Capture the cell that displays the provided text and extract its (x, y) central coordinate. 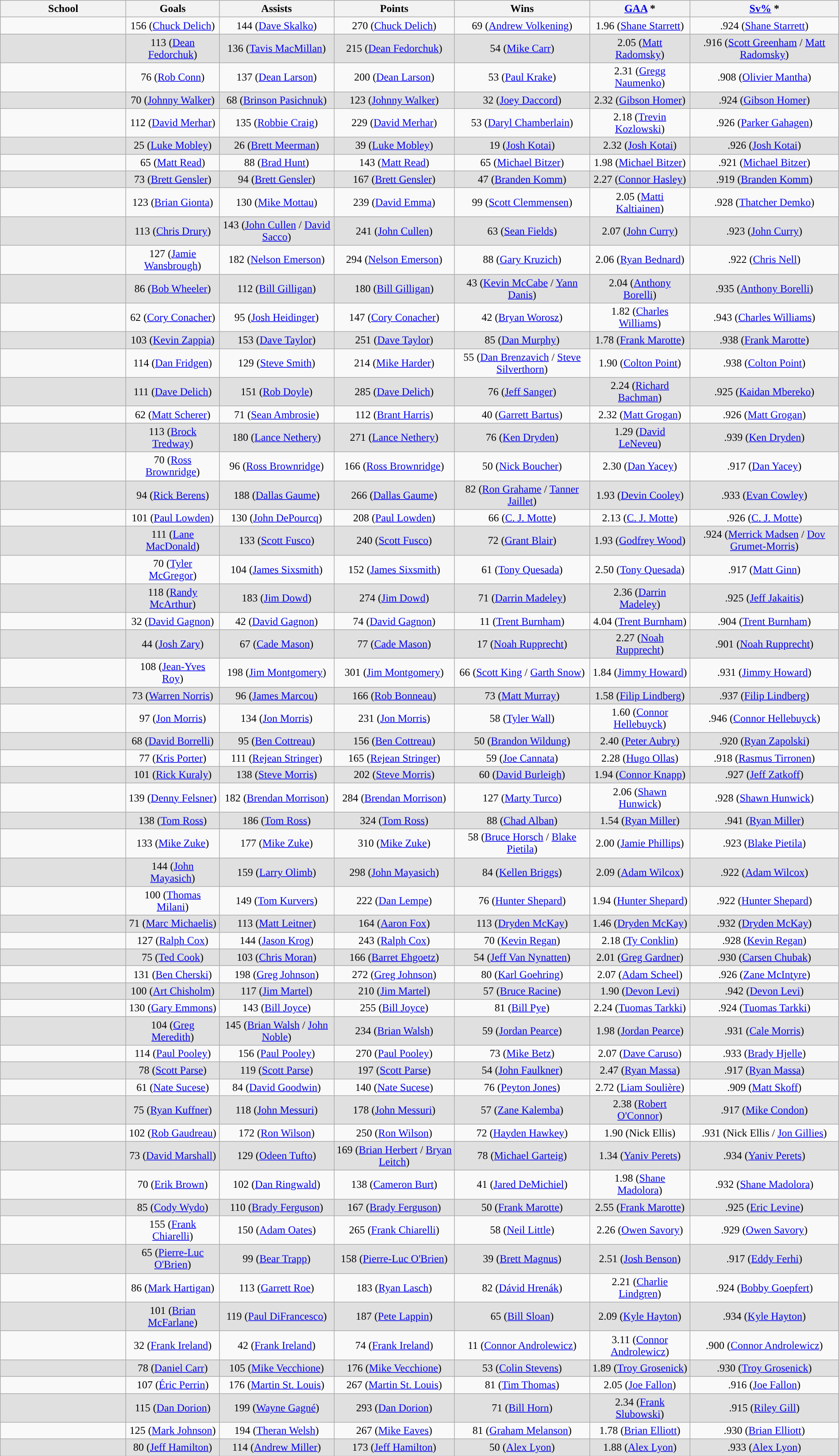
.926 (Parker Gahagen) (764, 123)
.924 (Shane Starrett) (764, 26)
165 (Rejean Stringer) (394, 758)
139 (Denny Felsner) (173, 797)
42 (David Gagnon) (276, 621)
2.05 (Matt Radomsky) (640, 49)
73 (David Marshall) (173, 1156)
50 (Brandon Wildung) (522, 741)
104 (Greg Meredith) (173, 1030)
324 (Tom Ross) (394, 820)
183 (Jim Dowd) (276, 598)
145 (Brian Walsh / John Noble) (276, 1030)
84 (Kellen Briggs) (522, 872)
2.01 (Greg Gardner) (640, 957)
58 (Neil Little) (522, 1230)
82 (Ron Grahame / Tanner Jaillet) (522, 495)
81 (Tim Thomas) (522, 1385)
118 (John Messuri) (276, 1110)
.909 (Matt Skoff) (764, 1087)
1.54 (Ryan Miller) (640, 820)
272 (Greg Johnson) (394, 974)
39 (Luke Mobley) (394, 146)
65 (Matt Read) (173, 162)
111 (Rejean Stringer) (276, 758)
129 (Odeen Tufto) (276, 1156)
19 (Josh Kotai) (522, 146)
294 (Nelson Emerson) (394, 259)
71 (Darrin Madeley) (522, 598)
.917 (Eddy Ferhi) (764, 1259)
Goals (173, 9)
197 (Scott Parse) (394, 1071)
63 (Sean Fields) (522, 231)
60 (David Burleigh) (522, 775)
284 (Brendan Morrison) (394, 797)
80 (Karl Goehring) (522, 974)
70 (Kevin Regan) (522, 940)
Points (394, 9)
2.18 (Ty Conklin) (640, 940)
.925 (Kaidan Mbereko) (764, 392)
293 (Dan Dorion) (394, 1407)
77 (Kris Porter) (173, 758)
.904 (Trent Burnham) (764, 621)
198 (Jim Montgomery) (276, 673)
267 (Mike Eaves) (394, 1431)
.927 (Jeff Zatkoff) (764, 775)
101 (Rick Kuraly) (173, 775)
138 (Steve Morris) (276, 775)
1.98 (Shane Madolora) (640, 1184)
164 (Aaron Fox) (394, 924)
78 (Michael Garteig) (522, 1156)
156 (Chuck Delich) (173, 26)
59 (Jordan Pearce) (522, 1030)
.941 (Ryan Miller) (764, 820)
85 (Cody Wydo) (173, 1207)
.922 (Chris Nell) (764, 259)
119 (Paul DiFrancesco) (276, 1316)
.938 (Frank Marotte) (764, 340)
.920 (Ryan Zapolski) (764, 741)
.916 (Joe Fallon) (764, 1385)
210 (Jim Martel) (394, 991)
58 (Tyler Wall) (522, 719)
.930 (Troy Grosenick) (764, 1368)
102 (Dan Ringwald) (276, 1184)
107 (Éric Perrin) (173, 1385)
105 (Mike Vecchione) (276, 1368)
239 (David Emma) (394, 202)
.925 (Eric Levine) (764, 1207)
1.90 (Devon Levi) (640, 991)
153 (Dave Taylor) (276, 340)
75 (Ted Cook) (173, 957)
.926 (Matt Grogan) (764, 415)
102 (Rob Gaudreau) (173, 1133)
.922 (Adam Wilcox) (764, 872)
144 (Dave Skalko) (276, 26)
112 (David Merhar) (173, 123)
101 (Brian McFarlane) (173, 1316)
101 (Paul Lowden) (173, 518)
123 (Brian Gionta) (173, 202)
65 (Bill Sloan) (522, 1316)
2.07 (John Curry) (640, 231)
240 (Scott Fusco) (394, 541)
130 (Mike Mottau) (276, 202)
144 (John Mayasich) (173, 872)
43 (Kevin McCabe / Yann Danis) (522, 289)
57 (Bruce Racine) (522, 991)
199 (Wayne Gagné) (276, 1407)
84 (David Goodwin) (276, 1087)
.930 (Carsen Chubak) (764, 957)
32 (David Gagnon) (173, 621)
76 (Hunter Shepard) (522, 901)
.925 (Jeff Jakaitis) (764, 598)
62 (Cory Conacher) (173, 318)
127 (Marty Turco) (522, 797)
50 (Frank Marotte) (522, 1207)
.928 (Thatcher Demko) (764, 202)
47 (Branden Komm) (522, 179)
117 (Jim Martel) (276, 991)
202 (Steve Morris) (394, 775)
151 (Rob Doyle) (276, 392)
2.27 (Noah Rupprecht) (640, 643)
138 (Cameron Burt) (394, 1184)
39 (Brett Magnus) (522, 1259)
2.47 (Ryan Massa) (640, 1071)
2.38 (Robert O'Connor) (640, 1110)
86 (Mark Hartigan) (173, 1288)
208 (Paul Lowden) (394, 518)
2.07 (Adam Scheel) (640, 974)
96 (Ross Brownridge) (276, 466)
1.58 (Filip Lindberg) (640, 695)
2.31 (Gregg Naumenko) (640, 77)
.908 (Olivier Mantha) (764, 77)
.917 (Mike Condon) (764, 1110)
159 (Larry Olimb) (276, 872)
1.46 (Dryden McKay) (640, 924)
.928 (Shawn Hunwick) (764, 797)
.926 (Zane McIntyre) (764, 974)
99 (Scott Clemmensen) (522, 202)
44 (Josh Zary) (173, 643)
1.29 (David LeNeveu) (640, 437)
103 (Kevin Zappia) (173, 340)
73 (Mike Betz) (522, 1054)
75 (Ryan Kuffner) (173, 1110)
17 (Noah Rupprecht) (522, 643)
.930 (Brian Elliott) (764, 1431)
68 (Brinson Pasichnuk) (276, 100)
1.88 (Alex Lyon) (640, 1448)
.921 (Michael Bitzer) (764, 162)
2.00 (Jamie Phillips) (640, 844)
.917 (Ryan Massa) (764, 1071)
173 (Jeff Hamilton) (394, 1448)
113 (Chris Drury) (173, 231)
Sv% * (764, 9)
152 (James Sixsmith) (394, 569)
2.30 (Dan Yacey) (640, 466)
1.94 (Hunter Shepard) (640, 901)
78 (Scott Parse) (173, 1071)
71 (Bill Horn) (522, 1407)
214 (Mike Harder) (394, 363)
74 (Frank Ireland) (394, 1345)
1.98 (Jordan Pearce) (640, 1030)
129 (Steve Smith) (276, 363)
72 (Hayden Hawkey) (522, 1133)
95 (Josh Heidinger) (276, 318)
74 (David Gagnon) (394, 621)
School (63, 9)
155 (Frank Chiarelli) (173, 1230)
215 (Dean Fedorchuk) (394, 49)
2.36 (Darrin Madeley) (640, 598)
1.89 (Troy Grosenick) (640, 1368)
54 (John Faulkner) (522, 1071)
.926 (Josh Kotai) (764, 146)
81 (Graham Melanson) (522, 1431)
200 (Dean Larson) (394, 77)
82 (Dávid Hrenák) (522, 1288)
167 (Brett Gensler) (394, 179)
62 (Matt Scherer) (173, 415)
.922 (Hunter Shepard) (764, 901)
285 (Dave Delich) (394, 392)
1.34 (Yaniv Perets) (640, 1156)
127 (Ralph Cox) (173, 940)
.924 (Gibson Homer) (764, 100)
130 (John DePourcq) (276, 518)
86 (Bob Wheeler) (173, 289)
88 (Gary Kruzich) (522, 259)
143 (John Cullen / David Sacco) (276, 231)
144 (Jason Krog) (276, 940)
55 (Dan Brenzavich / Steve Silverthorn) (522, 363)
1.78 (Frank Marotte) (640, 340)
73 (Brett Gensler) (173, 179)
167 (Brady Ferguson) (394, 1207)
.933 (Alex Lyon) (764, 1448)
59 (Joe Cannata) (522, 758)
194 (Theran Welsh) (276, 1431)
298 (John Mayasich) (394, 872)
11 (Connor Androlewicz) (522, 1345)
4.04 (Trent Burnham) (640, 621)
112 (Bill Gilligan) (276, 289)
113 (Brock Tredway) (173, 437)
54 (Mike Carr) (522, 49)
113 (Dryden McKay) (522, 924)
.934 (Kyle Hayton) (764, 1316)
.924 (Merrick Madsen / Dov Grumet-Morris) (764, 541)
123 (Johnny Walker) (394, 100)
2.09 (Kyle Hayton) (640, 1316)
32 (Joey Daccord) (522, 100)
114 (Dan Fridgen) (173, 363)
125 (Mark Johnson) (173, 1431)
2.18 (Trevin Kozlowski) (640, 123)
50 (Nick Boucher) (522, 466)
176 (Mike Vecchione) (394, 1368)
76 (Ken Dryden) (522, 437)
2.07 (Dave Caruso) (640, 1054)
2.32 (Josh Kotai) (640, 146)
127 (Jamie Wansbrough) (173, 259)
76 (Peyton Jones) (522, 1087)
1.93 (Godfrey Wood) (640, 541)
.924 (Bobby Goepfert) (764, 1288)
.928 (Kevin Regan) (764, 940)
182 (Nelson Emerson) (276, 259)
100 (Art Chisholm) (173, 991)
1.60 (Connor Hellebuyck) (640, 719)
2.09 (Adam Wilcox) (640, 872)
130 (Gary Emmons) (173, 1008)
.933 (Brady Hjelle) (764, 1054)
.938 (Colton Point) (764, 363)
178 (John Messuri) (394, 1110)
231 (Jon Morris) (394, 719)
.932 (Dryden McKay) (764, 924)
133 (Mike Zuke) (173, 844)
172 (Ron Wilson) (276, 1133)
166 (Barret Ehgoetz) (394, 957)
156 (Ben Cottreau) (394, 741)
250 (Ron Wilson) (394, 1133)
70 (Johnny Walker) (173, 100)
Wins (522, 9)
2.55 (Frank Marotte) (640, 1207)
.946 (Connor Hellebuyck) (764, 719)
115 (Dan Dorion) (173, 1407)
2.50 (Tony Quesada) (640, 569)
66 (C. J. Motte) (522, 518)
68 (David Borrelli) (173, 741)
114 (Andrew Miller) (276, 1448)
26 (Brett Meerman) (276, 146)
.932 (Shane Madolora) (764, 1184)
111 (Lane MacDonald) (173, 541)
80 (Jeff Hamilton) (173, 1448)
166 (Rob Bonneau) (394, 695)
73 (Matt Murray) (522, 695)
57 (Zane Kalemba) (522, 1110)
77 (Cade Mason) (394, 643)
.943 (Charles Williams) (764, 318)
.934 (Yaniv Perets) (764, 1156)
72 (Grant Blair) (522, 541)
113 (Garrett Roe) (276, 1288)
.900 (Connor Androlewicz) (764, 1345)
158 (Pierre-Luc O'Brien) (394, 1259)
53 (Colin Stevens) (522, 1368)
274 (Jim Dowd) (394, 598)
61 (Nate Sucese) (173, 1087)
32 (Frank Ireland) (173, 1345)
147 (Cory Conacher) (394, 318)
2.51 (Josh Benson) (640, 1259)
.942 (Devon Levi) (764, 991)
110 (Brady Ferguson) (276, 1207)
.926 (C. J. Motte) (764, 518)
134 (Jon Morris) (276, 719)
73 (Warren Norris) (173, 695)
229 (David Merhar) (394, 123)
2.40 (Peter Aubry) (640, 741)
88 (Brad Hunt) (276, 162)
71 (Marc Michaelis) (173, 924)
.933 (Evan Cowley) (764, 495)
1.93 (Devin Cooley) (640, 495)
.923 (John Curry) (764, 231)
119 (Scott Parse) (276, 1071)
40 (Garrett Bartus) (522, 415)
2.32 (Gibson Homer) (640, 100)
180 (Bill Gilligan) (394, 289)
53 (Daryl Chamberlain) (522, 123)
1.90 (Nick Ellis) (640, 1133)
96 (James Marcou) (276, 695)
133 (Scott Fusco) (276, 541)
188 (Dallas Gaume) (276, 495)
149 (Tom Kurvers) (276, 901)
1.84 (Jimmy Howard) (640, 673)
66 (Scott King / Garth Snow) (522, 673)
54 (Jeff Van Nynatten) (522, 957)
.937 (Filip Lindberg) (764, 695)
2.28 (Hugo Ollas) (640, 758)
136 (Tavis MacMillan) (276, 49)
143 (Bill Joyce) (276, 1008)
.931 (Cale Morris) (764, 1030)
97 (Jon Morris) (173, 719)
25 (Luke Mobley) (173, 146)
113 (Dean Fedorchuk) (173, 49)
103 (Chris Moran) (276, 957)
1.78 (Brian Elliott) (640, 1431)
182 (Brendan Morrison) (276, 797)
1.90 (Colton Point) (640, 363)
.931 (Jimmy Howard) (764, 673)
2.26 (Owen Savory) (640, 1230)
187 (Pete Lappin) (394, 1316)
.916 (Scott Greenham / Matt Radomsky) (764, 49)
71 (Sean Ambrosie) (276, 415)
2.04 (Anthony Borelli) (640, 289)
76 (Jeff Sanger) (522, 392)
1.96 (Shane Starrett) (640, 26)
2.21 (Charlie Lindgren) (640, 1288)
.931 (Nick Ellis / Jon Gillies) (764, 1133)
100 (Thomas Milani) (173, 901)
271 (Lance Nethery) (394, 437)
137 (Dean Larson) (276, 77)
243 (Ralph Cox) (394, 940)
70 (Tyler McGregor) (173, 569)
42 (Bryan Worosz) (522, 318)
2.24 (Tuomas Tarkki) (640, 1008)
234 (Brian Walsh) (394, 1030)
2.05 (Matti Kaltiainen) (640, 202)
112 (Brant Harris) (394, 415)
76 (Rob Conn) (173, 77)
2.13 (C. J. Motte) (640, 518)
70 (Ross Brownridge) (173, 466)
67 (Cade Mason) (276, 643)
70 (Erik Brown) (173, 1184)
78 (Daniel Carr) (173, 1368)
2.34 (Frank Slubowski) (640, 1407)
.939 (Ken Dryden) (764, 437)
111 (Dave Delich) (173, 392)
176 (Martin St. Louis) (276, 1385)
58 (Bruce Horsch / Blake Pietila) (522, 844)
.929 (Owen Savory) (764, 1230)
186 (Tom Ross) (276, 820)
1.94 (Connor Knapp) (640, 775)
99 (Bear Trapp) (276, 1259)
.919 (Branden Komm) (764, 179)
180 (Lance Nethery) (276, 437)
94 (Rick Berens) (173, 495)
.917 (Dan Yacey) (764, 466)
135 (Robbie Craig) (276, 123)
50 (Alex Lyon) (522, 1448)
1.98 (Michael Bitzer) (640, 162)
267 (Martin St. Louis) (394, 1385)
241 (John Cullen) (394, 231)
114 (Paul Pooley) (173, 1054)
265 (Frank Chiarelli) (394, 1230)
2.06 (Ryan Bednard) (640, 259)
.917 (Matt Ginn) (764, 569)
41 (Jared DeMichiel) (522, 1184)
3.11 (Connor Androlewicz) (640, 1345)
2.06 (Shawn Hunwick) (640, 797)
.935 (Anthony Borelli) (764, 289)
266 (Dallas Gaume) (394, 495)
81 (Bill Pye) (522, 1008)
177 (Mike Zuke) (276, 844)
131 (Ben Cherski) (173, 974)
2.72 (Liam Soulière) (640, 1087)
95 (Ben Cottreau) (276, 741)
140 (Nate Sucese) (394, 1087)
251 (Dave Taylor) (394, 340)
.918 (Rasmus Tirronen) (764, 758)
.924 (Tuomas Tarkki) (764, 1008)
198 (Greg Johnson) (276, 974)
2.24 (Richard Bachman) (640, 392)
113 (Matt Leitner) (276, 924)
88 (Chad Alban) (522, 820)
2.27 (Connor Hasley) (640, 179)
GAA * (640, 9)
143 (Matt Read) (394, 162)
11 (Trent Burnham) (522, 621)
.901 (Noah Rupprecht) (764, 643)
2.32 (Matt Grogan) (640, 415)
94 (Brett Gensler) (276, 179)
138 (Tom Ross) (173, 820)
270 (Chuck Delich) (394, 26)
183 (Ryan Lasch) (394, 1288)
150 (Adam Oates) (276, 1230)
104 (James Sixsmith) (276, 569)
65 (Michael Bitzer) (522, 162)
.923 (Blake Pietila) (764, 844)
85 (Dan Murphy) (522, 340)
1.82 (Charles Williams) (640, 318)
108 (Jean-Yves Roy) (173, 673)
310 (Mike Zuke) (394, 844)
65 (Pierre-Luc O'Brien) (173, 1259)
.915 (Riley Gill) (764, 1407)
255 (Bill Joyce) (394, 1008)
Assists (276, 9)
156 (Paul Pooley) (276, 1054)
61 (Tony Quesada) (522, 569)
166 (Ross Brownridge) (394, 466)
222 (Dan Lempe) (394, 901)
2.05 (Joe Fallon) (640, 1385)
301 (Jim Montgomery) (394, 673)
69 (Andrew Volkening) (522, 26)
270 (Paul Pooley) (394, 1054)
42 (Frank Ireland) (276, 1345)
118 (Randy McArthur) (173, 598)
53 (Paul Krake) (522, 77)
169 (Brian Herbert / Bryan Leitch) (394, 1156)
